Extract the (X, Y) coordinate from the center of the cell holding the provided text.  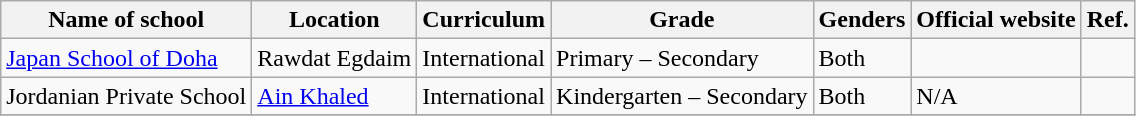
Official website (996, 20)
Rawdat Egdaim (334, 58)
N/A (996, 96)
Curriculum (484, 20)
Genders (862, 20)
Japan School of Doha (126, 58)
Ref. (1108, 20)
Kindergarten – Secondary (682, 96)
Primary – Secondary (682, 58)
Location (334, 20)
Grade (682, 20)
Jordanian Private School (126, 96)
Ain Khaled (334, 96)
Name of school (126, 20)
